Return (X, Y) of the center of cell containing provided text 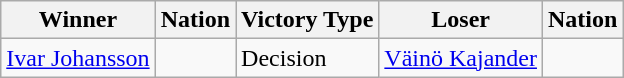
Winner (78, 20)
Ivar Johansson (78, 58)
Victory Type (308, 20)
Loser (461, 20)
Väinö Kajander (461, 58)
Decision (308, 58)
